Scan for the cell matching the given text and deliver its [X, Y] coordinate at center. 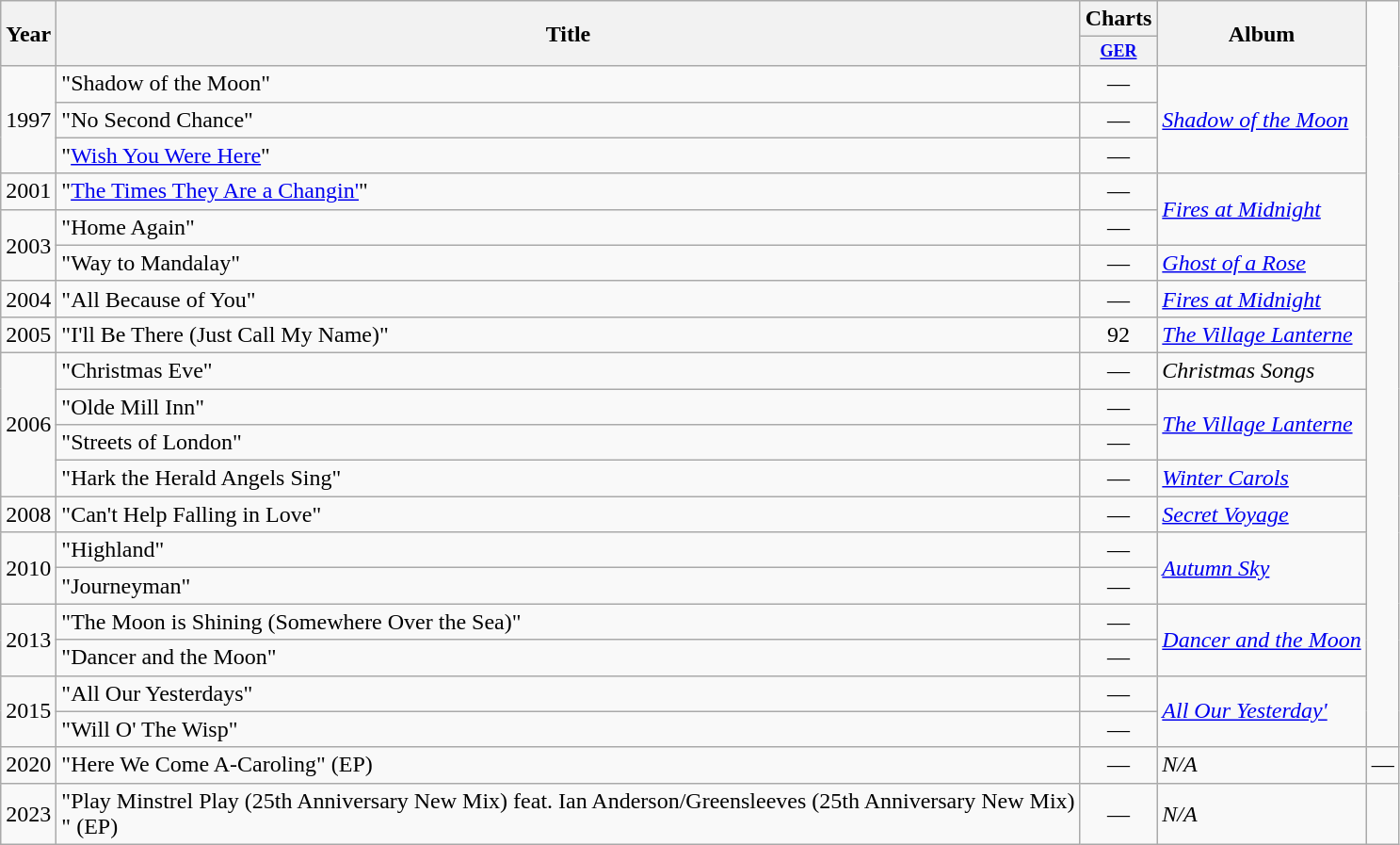
"Hark the Herald Angels Sing" [569, 479]
"Olde Mill Inn" [569, 407]
"Home Again" [569, 227]
"The Times They Are a Changin'" [569, 191]
"I'll Be There (Just Call My Name)" [569, 334]
Year [28, 34]
Shadow of the Moon [1262, 120]
"Highland" [569, 550]
Secret Voyage [1262, 514]
"Streets of London" [569, 443]
"Wish You Were Here" [569, 155]
Autumn Sky [1262, 568]
"Christmas Eve" [569, 370]
1997 [28, 120]
"Dancer and the Moon" [569, 658]
2013 [28, 640]
2020 [28, 765]
"Journeyman" [569, 586]
Album [1262, 34]
Winter Carols [1262, 479]
"No Second Chance" [569, 120]
2003 [28, 245]
2008 [28, 514]
All Our Yesterday' [1262, 711]
"All Because of You" [569, 299]
2023 [28, 814]
"Can't Help Falling in Love" [569, 514]
Title [569, 34]
2005 [28, 334]
2004 [28, 299]
2001 [28, 191]
"Here We Come A-Caroling" (EP) [569, 765]
"Play Minstrel Play (25th Anniversary New Mix) feat. Ian Anderson/Greensleeves (25th Anniversary New Mix)" (EP) [569, 814]
Charts [1118, 19]
2010 [28, 568]
2015 [28, 711]
"Shadow of the Moon" [569, 84]
"Way to Mandalay" [569, 263]
2006 [28, 424]
"Will O' The Wisp" [569, 729]
GER [1118, 51]
Christmas Songs [1262, 370]
"All Our Yesterdays" [569, 693]
"The Moon is Shining (Somewhere Over the Sea)" [569, 622]
92 [1118, 334]
Ghost of a Rose [1262, 263]
Dancer and the Moon [1262, 640]
